Scan for the cell matching the given text and deliver its [x, y] coordinate at center. 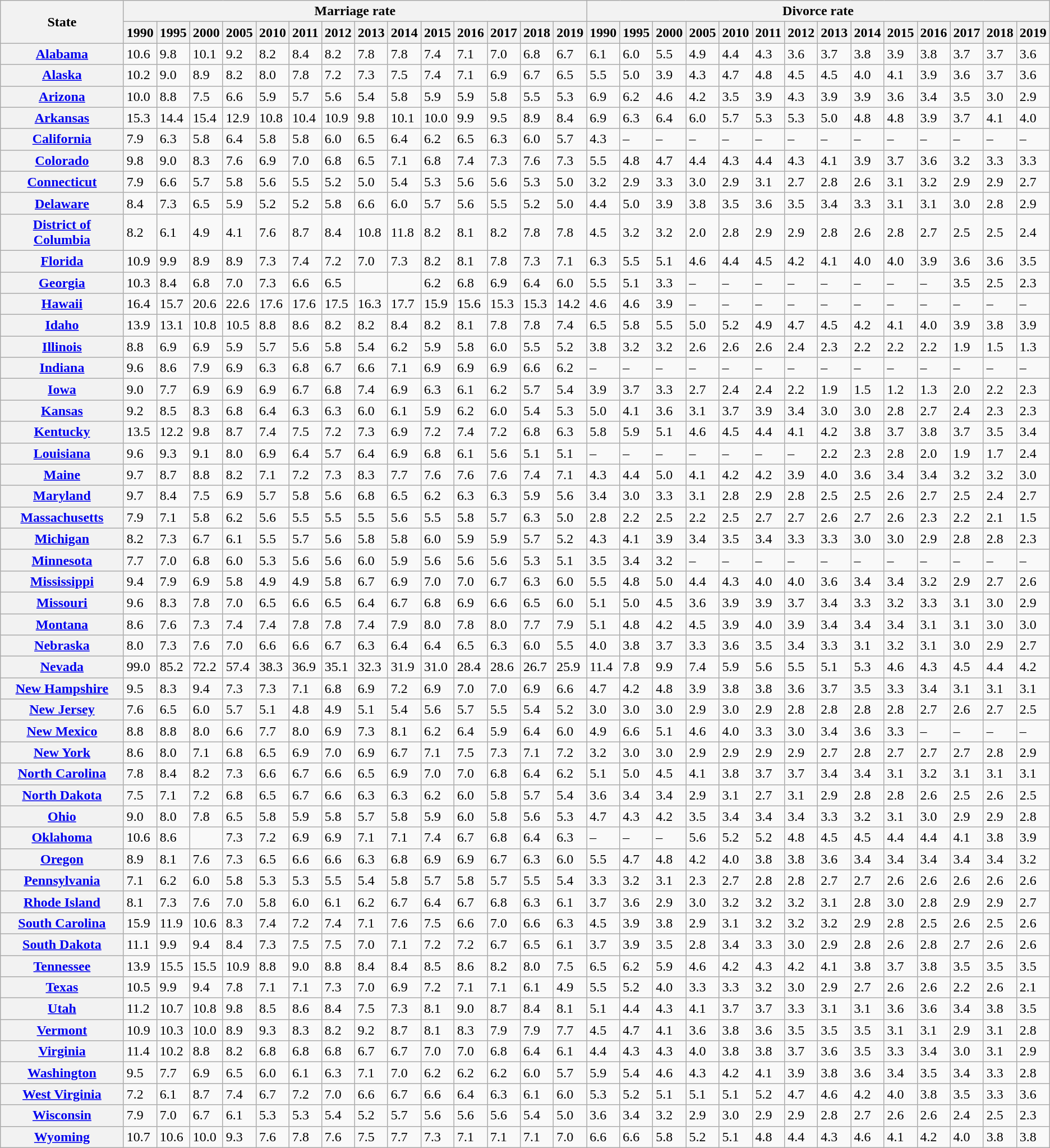
35.1 [338, 667]
California [62, 139]
Utah [62, 1009]
Arkansas [62, 118]
15.4 [206, 118]
11.9 [173, 923]
Oregon [62, 859]
31.0 [437, 667]
State [62, 22]
11.1 [140, 944]
12.9 [239, 118]
Vermont [62, 1030]
Hawaii [62, 304]
Kentucky [62, 432]
Wyoming [62, 1137]
Washington [62, 1073]
32.3 [371, 667]
Michigan [62, 539]
1.7 [1000, 453]
Mississippi [62, 581]
Montana [62, 624]
New Mexico [62, 731]
13.5 [140, 432]
26.7 [537, 667]
District of Columbia [62, 232]
New York [62, 752]
14.2 [570, 304]
North Carolina [62, 774]
Florida [62, 261]
Iowa [62, 389]
Massachusetts [62, 517]
West Virginia [62, 1094]
Kansas [62, 411]
11.2 [140, 1009]
Maine [62, 475]
Minnesota [62, 560]
Nebraska [62, 646]
Virginia [62, 1051]
Tennessee [62, 966]
South Carolina [62, 923]
Rhode Island [62, 902]
15.6 [470, 304]
Indiana [62, 368]
22.6 [239, 304]
20.6 [206, 304]
Marriage rate [355, 11]
Texas [62, 988]
17.7 [404, 304]
13.1 [173, 325]
Georgia [62, 282]
North Dakota [62, 795]
Idaho [62, 325]
15.7 [173, 304]
10.4 [305, 118]
12.2 [173, 432]
11.8 [404, 232]
Oklahoma [62, 838]
25.9 [570, 667]
72.2 [206, 667]
South Dakota [62, 944]
16.4 [140, 304]
Delaware [62, 203]
Nevada [62, 667]
Wisconsin [62, 1115]
28.6 [504, 667]
99.0 [140, 667]
28.4 [470, 667]
16.3 [371, 304]
Divorce rate [818, 11]
38.3 [273, 667]
New Jersey [62, 710]
Missouri [62, 603]
Louisiana [62, 453]
Alaska [62, 75]
New Hampshire [62, 688]
Ohio [62, 816]
14.4 [173, 118]
57.4 [239, 667]
85.2 [173, 667]
Alabama [62, 54]
Colorado [62, 160]
1.2 [901, 389]
Illinois [62, 347]
9.1 [206, 453]
Connecticut [62, 182]
Arizona [62, 97]
Maryland [62, 496]
Pennsylvania [62, 880]
17.5 [338, 304]
36.9 [305, 667]
31.9 [404, 667]
